Detect which cell encompasses the target text, then output its [x, y] center coordinate. 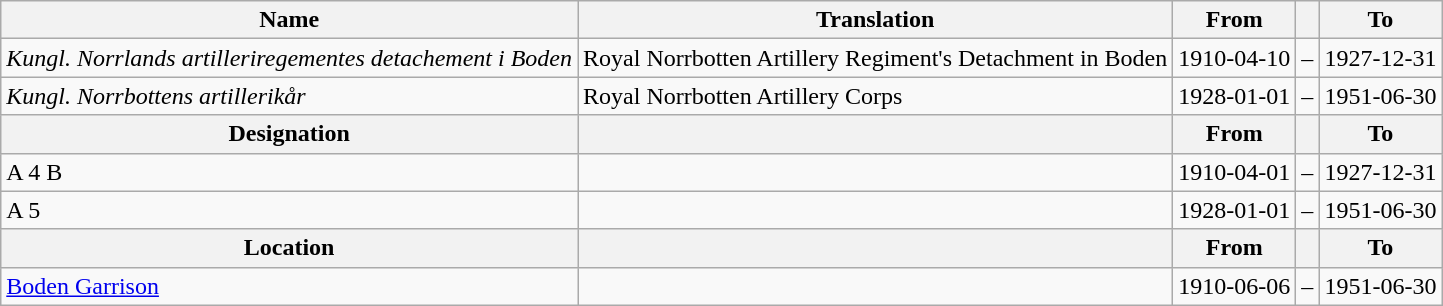
A 4 B [290, 172]
1910-04-10 [1234, 58]
Kungl. Norrlands artilleriregementes detachement i Boden [290, 58]
Royal Norrbotten Artillery Corps [876, 96]
Name [290, 20]
Translation [876, 20]
1910-04-01 [1234, 172]
Boden Garrison [290, 286]
1910-06-06 [1234, 286]
Kungl. Norrbottens artillerikår [290, 96]
A 5 [290, 210]
Designation [290, 134]
Royal Norrbotten Artillery Regiment's Detachment in Boden [876, 58]
Location [290, 248]
